Determine the [X, Y] coordinate at the center of the cell enclosing the given text.  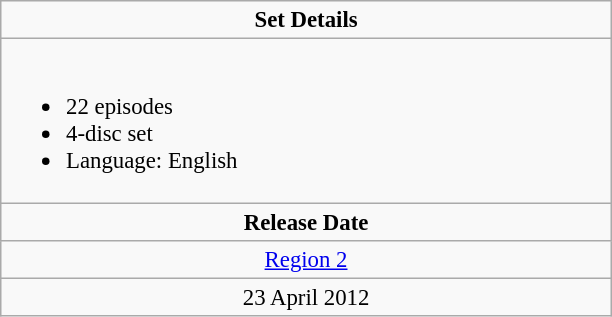
Release Date [306, 222]
23 April 2012 [306, 297]
Region 2 [306, 259]
22 episodes4-disc setLanguage: English [306, 121]
Set Details [306, 20]
